Output the (X, Y) coordinate of the center of the cell containing the given text.  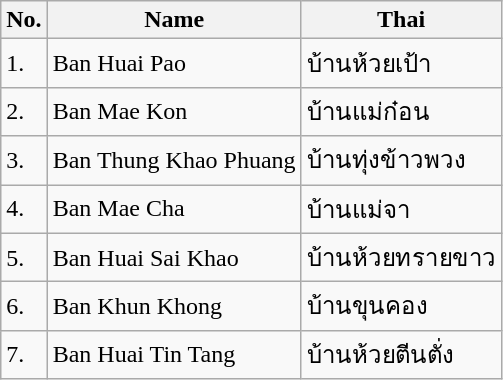
3. (24, 160)
Ban Huai Sai Khao (174, 258)
Thai (401, 20)
บ้านห้วยตีนตั่ง (401, 354)
No. (24, 20)
Name (174, 20)
Ban Mae Cha (174, 208)
บ้านแม่จา (401, 208)
7. (24, 354)
บ้านห้วยทรายขาว (401, 258)
Ban Huai Pao (174, 64)
บ้านห้วยเป้า (401, 64)
Ban Mae Kon (174, 112)
2. (24, 112)
Ban Khun Khong (174, 306)
5. (24, 258)
Ban Huai Tin Tang (174, 354)
6. (24, 306)
4. (24, 208)
บ้านแม่ก๋อน (401, 112)
บ้านขุนคอง (401, 306)
Ban Thung Khao Phuang (174, 160)
บ้านทุ่งข้าวพวง (401, 160)
1. (24, 64)
